Return [x, y] of the center of cell containing provided text 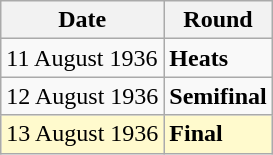
Round [218, 20]
Date [82, 20]
Heats [218, 58]
Final [218, 134]
Semifinal [218, 96]
12 August 1936 [82, 96]
13 August 1936 [82, 134]
11 August 1936 [82, 58]
